Identify which cell holds the provided text, then report its [x, y] central coordinate. 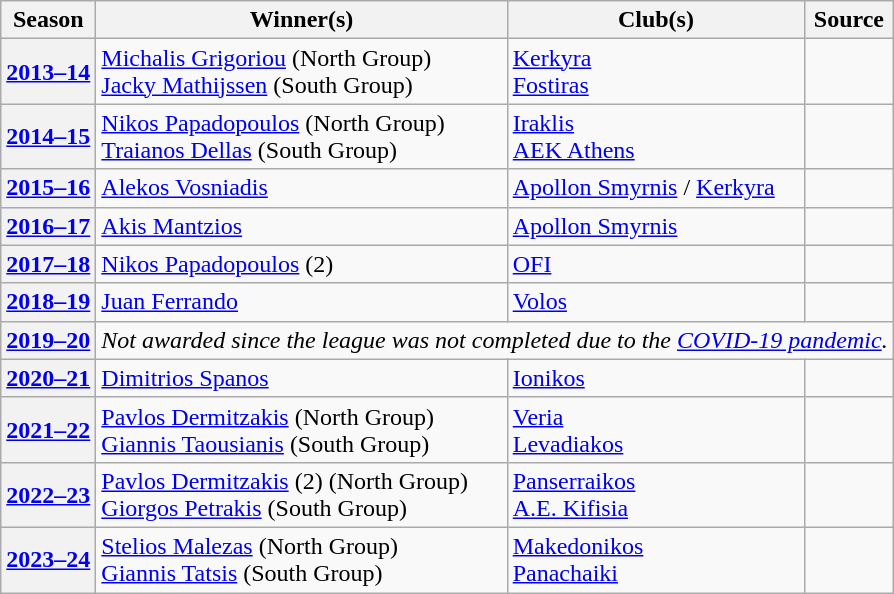
VeriaLevadiakos [656, 430]
2014–15 [48, 136]
Dimitrios Spanos [302, 378]
Pavlos Dermitzakis (North Group) Giannis Taousianis (South Group) [302, 430]
Ionikos [656, 378]
Juan Ferrando [302, 302]
Nikos Papadopoulos (2) [302, 264]
OFI [656, 264]
Winner(s) [302, 20]
Pavlos Dermitzakis (2) (North Group) Giorgos Petrakis (South Group) [302, 494]
2015–16 [48, 188]
2022–23 [48, 494]
KerkyraFostiras [656, 72]
IraklisAEK Athens [656, 136]
2019–20 [48, 340]
PanserraikosA.E. Kifisia [656, 494]
2013–14 [48, 72]
Apollon Smyrnis / Kerkyra [656, 188]
2018–19 [48, 302]
2021–22 [48, 430]
Source [850, 20]
Apollon Smyrnis [656, 226]
Alekos Vosniadis [302, 188]
2023–24 [48, 560]
Not awarded since the league was not completed due to the COVID-19 pandemic. [494, 340]
2016–17 [48, 226]
Akis Mantzios [302, 226]
Nikos Papadopoulos (North Group) Traianos Dellas (South Group) [302, 136]
2017–18 [48, 264]
MakedonikosPanachaiki [656, 560]
Volos [656, 302]
2020–21 [48, 378]
Michalis Grigoriou (North Group) Jacky Mathijssen (South Group) [302, 72]
Stelios Malezas (North Group) Giannis Tatsis (South Group) [302, 560]
Season [48, 20]
Club(s) [656, 20]
